Scan for the cell matching the given text and deliver its (X, Y) coordinate at center. 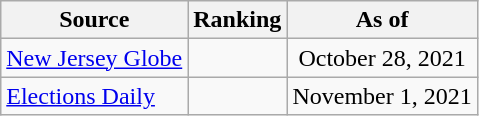
New Jersey Globe (94, 58)
October 28, 2021 (382, 58)
Elections Daily (94, 96)
As of (382, 20)
November 1, 2021 (382, 96)
Source (94, 20)
Ranking (238, 20)
